Return the [X, Y] coordinate for the center point of the cell that contains the specified text.  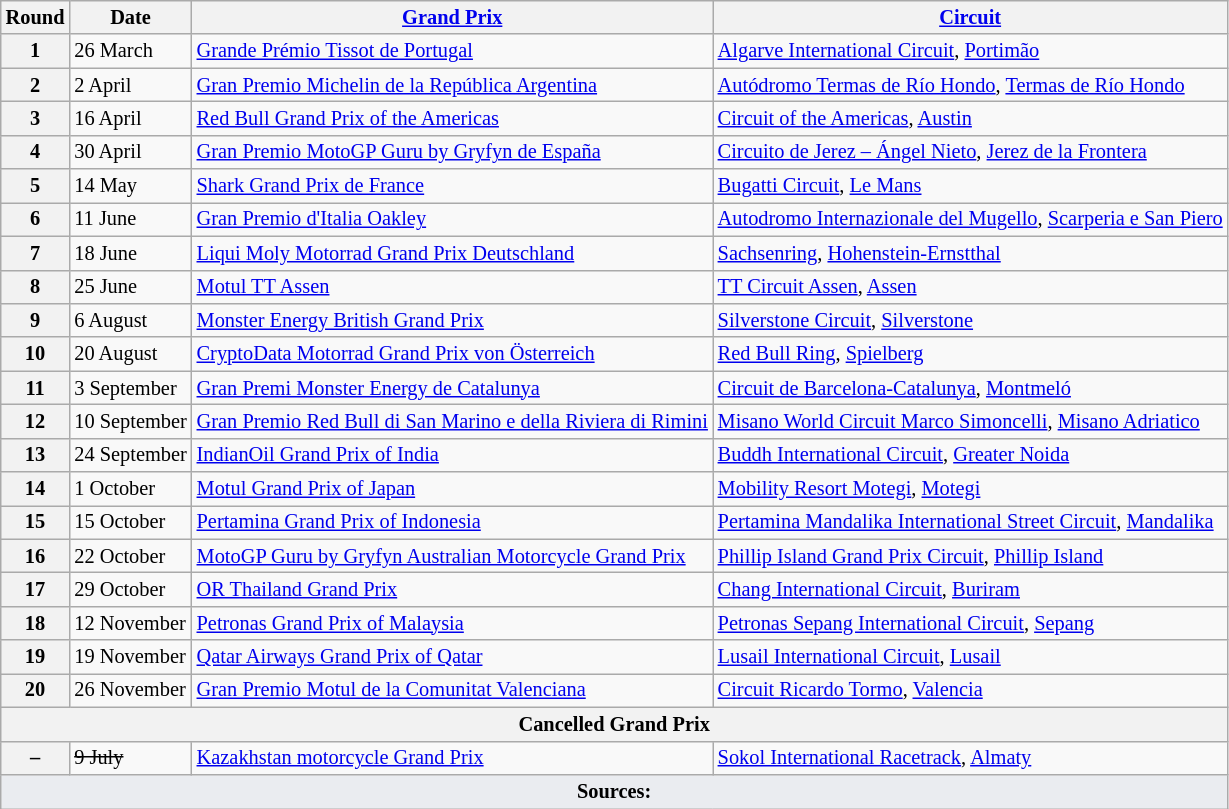
4 [36, 152]
9 [36, 320]
30 April [130, 152]
Circuito de Jerez – Ángel Nieto, Jerez de la Frontera [970, 152]
13 [36, 455]
16 [36, 556]
10 [36, 354]
TT Circuit Assen, Assen [970, 287]
Shark Grand Prix de France [452, 186]
1 [36, 51]
29 October [130, 589]
11 [36, 388]
MotoGP Guru by Gryfyn Australian Motorcycle Grand Prix [452, 556]
Motul TT Assen [452, 287]
26 November [130, 690]
Circuit of the Americas, Austin [970, 118]
24 September [130, 455]
Misano World Circuit Marco Simoncelli, Misano Adriatico [970, 421]
Autódromo Termas de Río Hondo, Termas de Río Hondo [970, 85]
Gran Premio Motul de la Comunitat Valenciana [452, 690]
8 [36, 287]
17 [36, 589]
Sokol International Racetrack, Almaty [970, 758]
3 September [130, 388]
Gran Premi Monster Energy de Catalunya [452, 388]
– [36, 758]
Date [130, 17]
Gran Premio MotoGP Guru by Gryfyn de España [452, 152]
Buddh International Circuit, Greater Noida [970, 455]
9 July [130, 758]
Pertamina Grand Prix of Indonesia [452, 522]
10 September [130, 421]
Mobility Resort Motegi, Motegi [970, 489]
Sources: [614, 791]
Algarve International Circuit, Portimão [970, 51]
12 November [130, 623]
7 [36, 253]
18 June [130, 253]
3 [36, 118]
Kazakhstan motorcycle Grand Prix [452, 758]
18 [36, 623]
Motul Grand Prix of Japan [452, 489]
12 [36, 421]
Grand Prix [452, 17]
Sachsenring, Hohenstein-Ernstthal [970, 253]
Monster Energy British Grand Prix [452, 320]
2 April [130, 85]
Gran Premio Michelin de la República Argentina [452, 85]
22 October [130, 556]
6 [36, 219]
19 [36, 657]
20 [36, 690]
19 November [130, 657]
25 June [130, 287]
15 [36, 522]
Qatar Airways Grand Prix of Qatar [452, 657]
20 August [130, 354]
16 April [130, 118]
Round [36, 17]
Red Bull Grand Prix of the Americas [452, 118]
Pertamina Mandalika International Street Circuit, Mandalika [970, 522]
1 October [130, 489]
26 March [130, 51]
Circuit [970, 17]
6 August [130, 320]
11 June [130, 219]
IndianOil Grand Prix of India [452, 455]
Liqui Moly Motorrad Grand Prix Deutschland [452, 253]
Phillip Island Grand Prix Circuit, Phillip Island [970, 556]
Gran Premio d'Italia Oakley [452, 219]
Bugatti Circuit, Le Mans [970, 186]
Chang International Circuit, Buriram [970, 589]
14 May [130, 186]
5 [36, 186]
14 [36, 489]
CryptoData Motorrad Grand Prix von Österreich [452, 354]
Gran Premio Red Bull di San Marino e della Riviera di Rimini [452, 421]
2 [36, 85]
Petronas Sepang International Circuit, Sepang [970, 623]
OR Thailand Grand Prix [452, 589]
Circuit Ricardo Tormo, Valencia [970, 690]
Cancelled Grand Prix [614, 724]
Silverstone Circuit, Silverstone [970, 320]
15 October [130, 522]
Circuit de Barcelona-Catalunya, Montmeló [970, 388]
Grande Prémio Tissot de Portugal [452, 51]
Autodromo Internazionale del Mugello, Scarperia e San Piero [970, 219]
Red Bull Ring, Spielberg [970, 354]
Petronas Grand Prix of Malaysia [452, 623]
Lusail International Circuit, Lusail [970, 657]
